Find where the given text appears and provide that cell's center as [X, Y] coordinate. 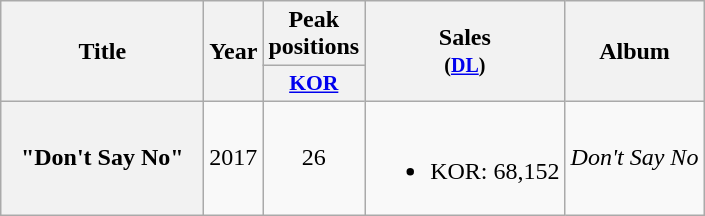
Year [234, 52]
Album [634, 52]
KOR [314, 84]
2017 [234, 158]
Don't Say No [634, 158]
Title [102, 52]
"Don't Say No" [102, 158]
KOR: 68,152 [465, 158]
26 [314, 158]
Peakpositions [314, 34]
Sales(DL) [465, 52]
